Provide the [x, y] coordinate of the cell's center where the given text is located.  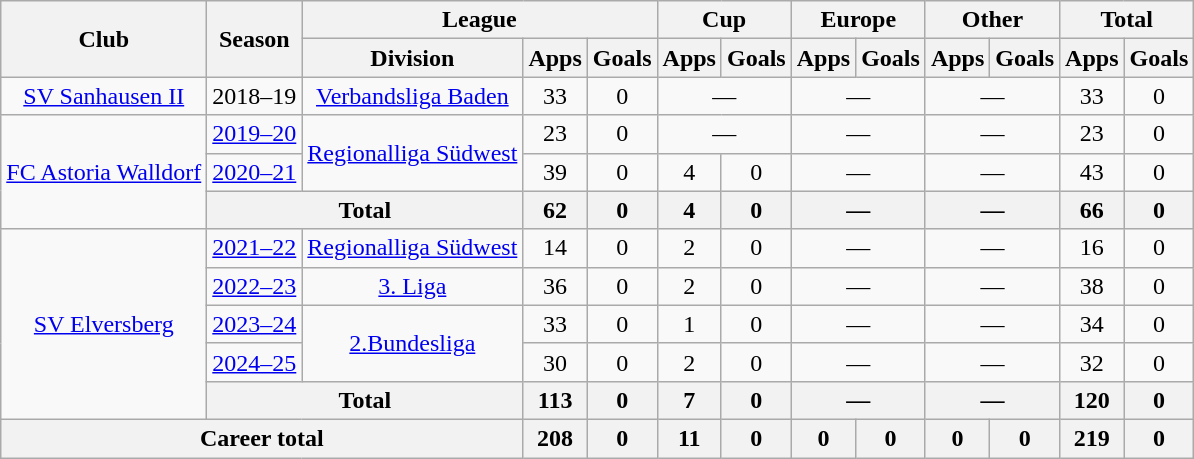
2021–22 [254, 248]
113 [555, 400]
2020–21 [254, 172]
14 [555, 248]
30 [555, 362]
2.Bundesliga [412, 343]
36 [555, 286]
1 [689, 324]
7 [689, 400]
208 [555, 438]
SV Elversberg [104, 324]
Europe [858, 20]
11 [689, 438]
219 [1092, 438]
2018–19 [254, 96]
3. Liga [412, 286]
39 [555, 172]
Cup [724, 20]
2022–23 [254, 286]
FC Astoria Walldorf [104, 172]
Other [992, 20]
34 [1092, 324]
Division [412, 58]
43 [1092, 172]
League [480, 20]
SV Sanhausen II [104, 96]
2019–20 [254, 134]
Club [104, 39]
2023–24 [254, 324]
38 [1092, 286]
120 [1092, 400]
Career total [262, 438]
Verbandsliga Baden [412, 96]
66 [1092, 210]
2024–25 [254, 362]
62 [555, 210]
Season [254, 39]
16 [1092, 248]
32 [1092, 362]
